Capture the cell that displays the provided text and extract its [x, y] central coordinate. 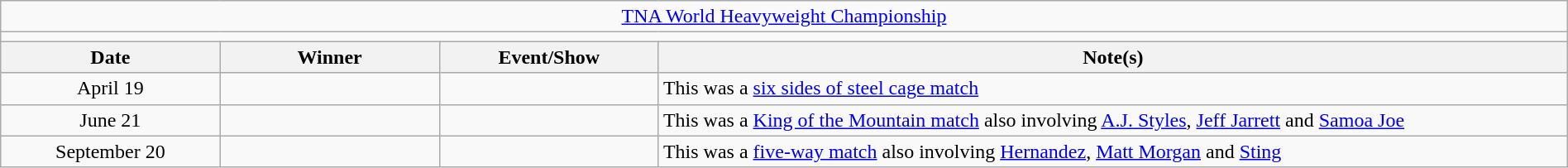
This was a six sides of steel cage match [1113, 89]
June 21 [111, 120]
Date [111, 57]
TNA World Heavyweight Championship [784, 17]
September 20 [111, 151]
This was a five-way match also involving Hernandez, Matt Morgan and Sting [1113, 151]
Winner [329, 57]
April 19 [111, 89]
Note(s) [1113, 57]
This was a King of the Mountain match also involving A.J. Styles, Jeff Jarrett and Samoa Joe [1113, 120]
Event/Show [549, 57]
